Locate the cell with the specified text and output its [X, Y] center coordinate. 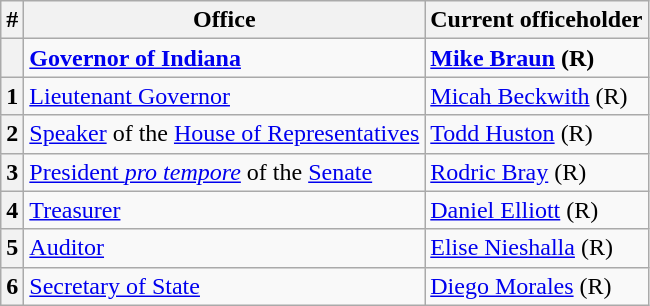
Auditor [224, 248]
Todd Huston (R) [536, 134]
Speaker of the House of Representatives [224, 134]
4 [12, 210]
Micah Beckwith (R) [536, 96]
Governor of Indiana [224, 58]
Office [224, 20]
3 [12, 172]
# [12, 20]
Secretary of State [224, 286]
Treasurer [224, 210]
President pro tempore of the Senate [224, 172]
2 [12, 134]
Mike Braun (R) [536, 58]
Diego Morales (R) [536, 286]
1 [12, 96]
6 [12, 286]
5 [12, 248]
Daniel Elliott (R) [536, 210]
Current officeholder [536, 20]
Elise Nieshalla (R) [536, 248]
Lieutenant Governor [224, 96]
Rodric Bray (R) [536, 172]
